Identify which cell holds the provided text, then report its [X, Y] central coordinate. 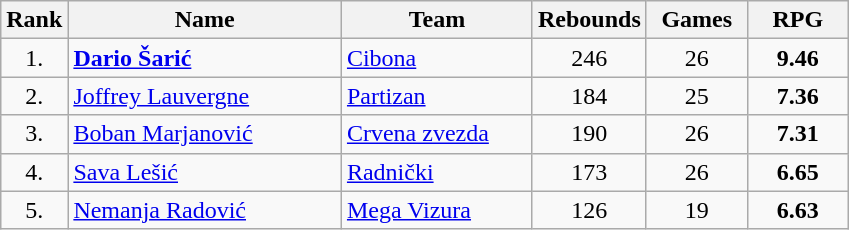
19 [696, 210]
6.63 [798, 210]
25 [696, 96]
9.46 [798, 58]
RPG [798, 20]
190 [589, 134]
Crvena zvezda [436, 134]
4. [34, 172]
184 [589, 96]
Joffrey Lauvergne [205, 96]
1. [34, 58]
Rebounds [589, 20]
5. [34, 210]
7.36 [798, 96]
Sava Lešić [205, 172]
Games [696, 20]
2. [34, 96]
246 [589, 58]
Cibona [436, 58]
Team [436, 20]
6.65 [798, 172]
Nemanja Radović [205, 210]
Boban Marjanović [205, 134]
Name [205, 20]
Partizan [436, 96]
126 [589, 210]
Radnički [436, 172]
173 [589, 172]
Rank [34, 20]
Mega Vizura [436, 210]
3. [34, 134]
Dario Šarić [205, 58]
7.31 [798, 134]
